Provide the (X, Y) coordinate of the cell's center where the given text is located.  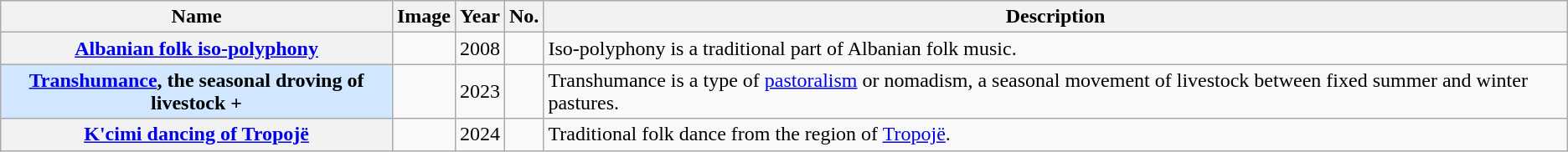
Iso-polyphony is a traditional part of Albanian folk music. (1055, 48)
Name (197, 17)
2024 (479, 134)
Transhumance is a type of pastoralism or nomadism, a seasonal movement of livestock between fixed summer and winter pastures. (1055, 92)
K'cimi dancing of Tropojë (197, 134)
Transhumance, the seasonal droving of livestock + (197, 92)
Albanian folk iso-polyphony (197, 48)
Traditional folk dance from the region of Tropojë. (1055, 134)
Description (1055, 17)
2008 (479, 48)
No. (524, 17)
Image (424, 17)
2023 (479, 92)
Year (479, 17)
